Scan for the cell matching the given text and deliver its [X, Y] coordinate at center. 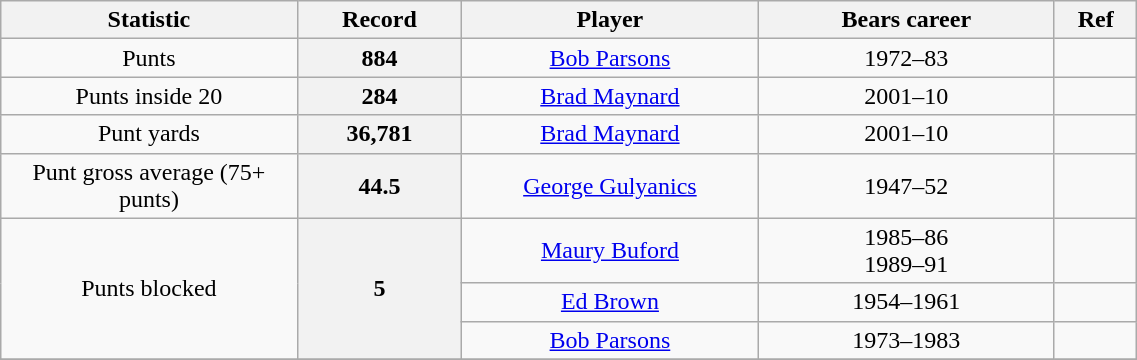
Punts [149, 58]
1973–1983 [906, 340]
Punts inside 20 [149, 96]
1985–861989–91 [906, 250]
Punts blocked [149, 288]
Ed Brown [610, 302]
Maury Buford [610, 250]
Record [380, 20]
Bears career [906, 20]
884 [380, 58]
Player [610, 20]
44.5 [380, 186]
1972–83 [906, 58]
284 [380, 96]
Punt yards [149, 134]
36,781 [380, 134]
Ref [1095, 20]
1954–1961 [906, 302]
George Gulyanics [610, 186]
5 [380, 288]
1947–52 [906, 186]
Statistic [149, 20]
Punt gross average (75+ punts) [149, 186]
